Search for the cell housing the specified text and yield its (x, y) center coordinate. 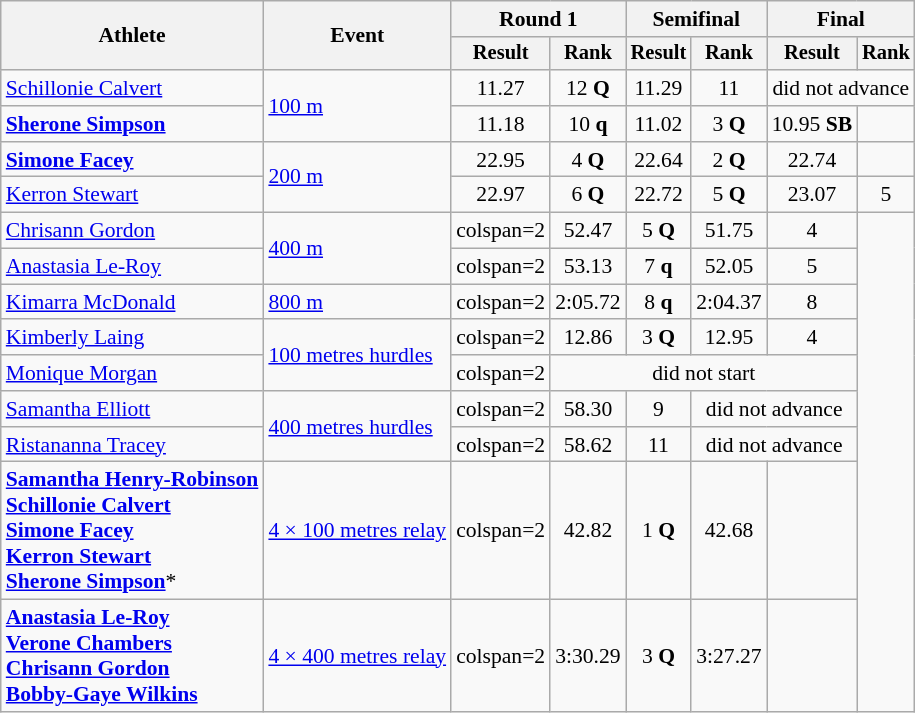
Samantha Henry-RobinsonSchillonie CalvertSimone FaceyKerron StewartSherone Simpson* (132, 531)
400 m (357, 248)
Kerron Stewart (132, 195)
1 Q (659, 531)
51.75 (728, 231)
Anastasia Le-RoyVerone ChambersChrisann GordonBobby-Gaye Wilkins (132, 656)
100 metres hurdles (357, 356)
Round 1 (538, 19)
2:04.37 (728, 302)
10.95 SB (812, 124)
3:27.27 (728, 656)
11.18 (500, 124)
Final (841, 19)
42.68 (728, 531)
Kimberly Laing (132, 338)
100 m (357, 106)
23.07 (812, 195)
53.13 (588, 267)
3:30.29 (588, 656)
22.97 (500, 195)
22.74 (812, 160)
200 m (357, 178)
7 q (659, 267)
Event (357, 36)
Athlete (132, 36)
4 × 100 metres relay (357, 531)
Semifinal (696, 19)
Sherone Simpson (132, 124)
12.86 (588, 338)
22.64 (659, 160)
11.29 (659, 88)
6 Q (588, 195)
2 Q (728, 160)
800 m (357, 302)
12.95 (728, 338)
Anastasia Le-Roy (132, 267)
Schillonie Calvert (132, 88)
8 q (659, 302)
Monique Morgan (132, 373)
4 Q (588, 160)
did not start (704, 373)
58.62 (588, 445)
8 (812, 302)
Simone Facey (132, 160)
400 metres hurdles (357, 426)
22.72 (659, 195)
Samantha Elliott (132, 409)
11.27 (500, 88)
12 Q (588, 88)
Kimarra McDonald (132, 302)
Ristananna Tracey (132, 445)
42.82 (588, 531)
2:05.72 (588, 302)
11.02 (659, 124)
52.47 (588, 231)
Chrisann Gordon (132, 231)
10 q (588, 124)
22.95 (500, 160)
52.05 (728, 267)
9 (659, 409)
4 × 400 metres relay (357, 656)
58.30 (588, 409)
